Identify which cell holds the provided text, then report its [x, y] central coordinate. 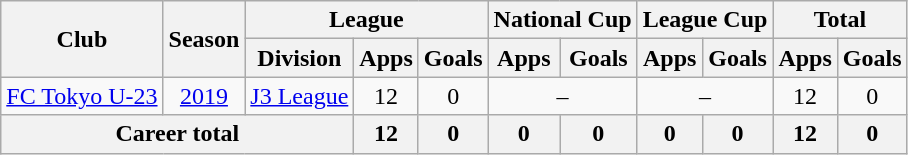
League Cup [705, 20]
Career total [178, 134]
National Cup [562, 20]
League [366, 20]
Season [204, 39]
Total [840, 20]
2019 [204, 96]
J3 League [300, 96]
FC Tokyo U-23 [82, 96]
Club [82, 39]
Division [300, 58]
